Find where the given text appears and provide that cell's center as (X, Y) coordinate. 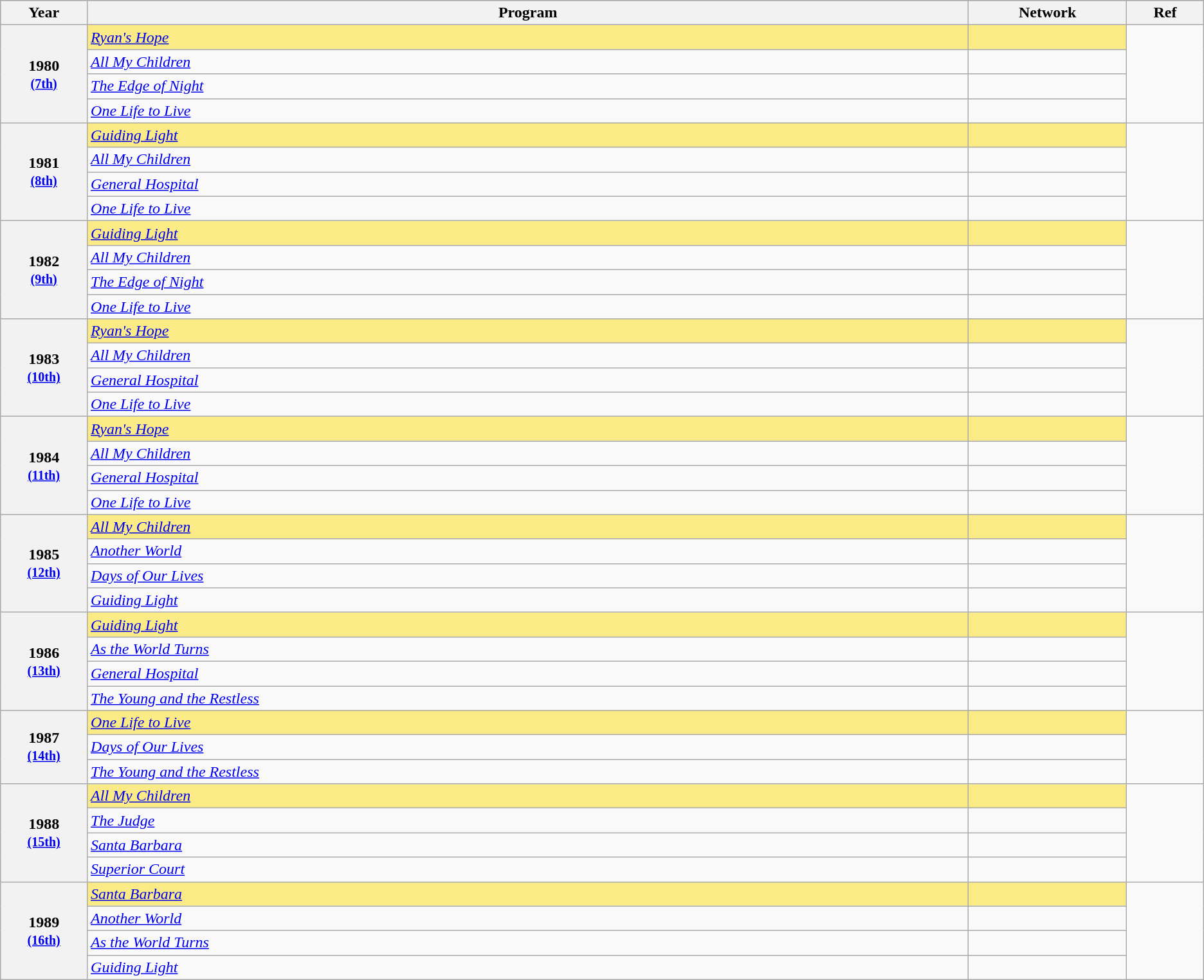
Program (528, 13)
1982 (9th) (44, 269)
Year (44, 13)
Ref (1165, 13)
1988 (15th) (44, 833)
1989 (16th) (44, 930)
1981 (8th) (44, 172)
1983 (10th) (44, 368)
Superior Court (528, 869)
1980 (7th) (44, 74)
1985 (12th) (44, 563)
1987 (14th) (44, 747)
1986 (13th) (44, 661)
The Judge (528, 821)
Network (1048, 13)
1984 (11th) (44, 466)
